Detect which cell encompasses the target text, then output its [x, y] center coordinate. 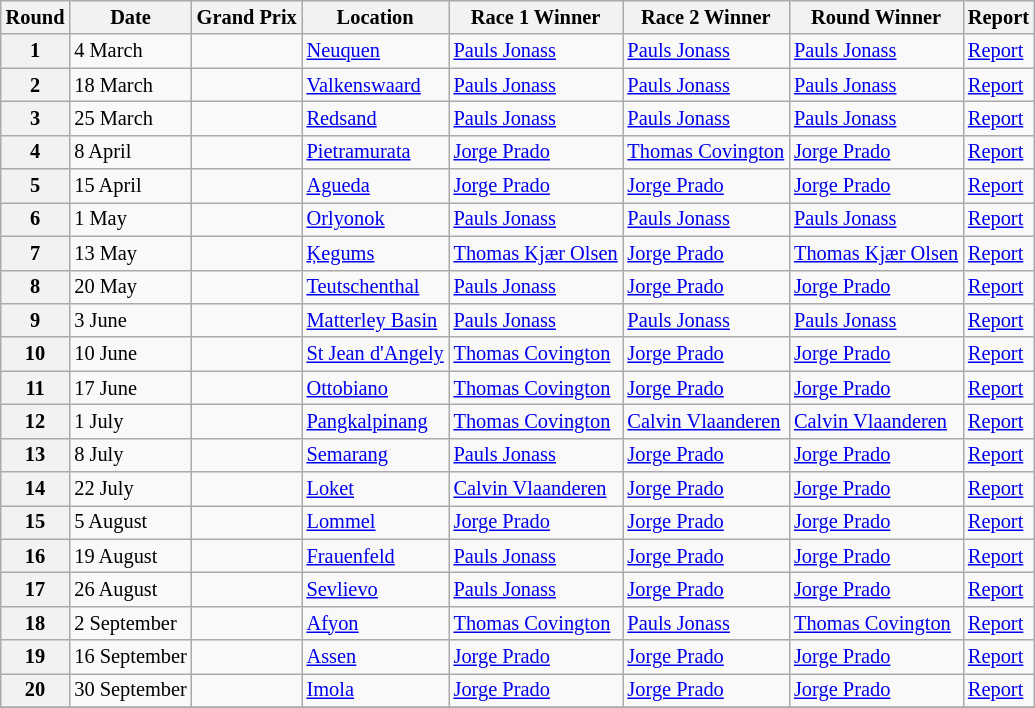
Ottobiano [376, 388]
Lommel [376, 522]
Imola [376, 690]
10 [36, 354]
3 [36, 118]
17 [36, 589]
Frauenfeld [376, 556]
2 [36, 85]
Ķegums [376, 253]
10 June [130, 354]
17 June [130, 388]
Pietramurata [376, 152]
5 [36, 186]
4 March [130, 51]
Neuquen [376, 51]
11 [36, 388]
15 April [130, 186]
Round [36, 17]
13 May [130, 253]
2 September [130, 623]
18 [36, 623]
Matterley Basin [376, 320]
19 [36, 657]
6 [36, 219]
8 April [130, 152]
Assen [376, 657]
Redsand [376, 118]
Pangkalpinang [376, 421]
Afyon [376, 623]
3 June [130, 320]
25 March [130, 118]
8 July [130, 455]
8 [36, 287]
St Jean d'Angely [376, 354]
Orlyonok [376, 219]
22 July [130, 489]
20 [36, 690]
30 September [130, 690]
7 [36, 253]
Race 2 Winner [706, 17]
16 September [130, 657]
Agueda [376, 186]
5 August [130, 522]
19 August [130, 556]
Race 1 Winner [536, 17]
Location [376, 17]
Loket [376, 489]
Grand Prix [247, 17]
1 [36, 51]
Date [130, 17]
9 [36, 320]
1 May [130, 219]
20 May [130, 287]
Valkenswaard [376, 85]
15 [36, 522]
Round Winner [876, 17]
Teutschenthal [376, 287]
13 [36, 455]
12 [36, 421]
4 [36, 152]
18 March [130, 85]
26 August [130, 589]
14 [36, 489]
Sevlievo [376, 589]
Semarang [376, 455]
16 [36, 556]
1 July [130, 421]
